Determine the (x, y) coordinate at the center of the cell enclosing the given text.  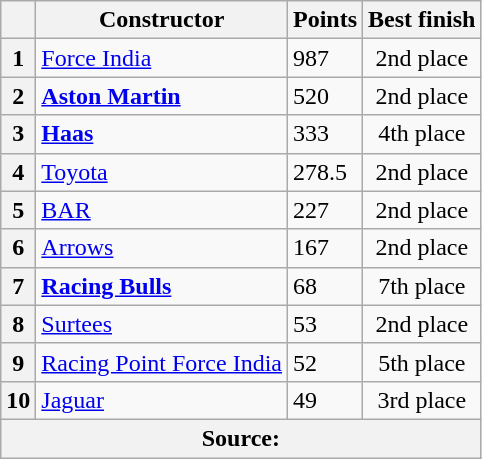
Racing Point Force India (162, 362)
1 (18, 58)
6 (18, 248)
Points (326, 20)
BAR (162, 210)
167 (326, 248)
Jaguar (162, 400)
4 (18, 172)
333 (326, 134)
Constructor (162, 20)
49 (326, 400)
7 (18, 286)
68 (326, 286)
227 (326, 210)
3 (18, 134)
5 (18, 210)
278.5 (326, 172)
Force India (162, 58)
9 (18, 362)
Source: (241, 438)
Toyota (162, 172)
Racing Bulls (162, 286)
Surtees (162, 324)
8 (18, 324)
5th place (422, 362)
Arrows (162, 248)
2 (18, 96)
3rd place (422, 400)
10 (18, 400)
Aston Martin (162, 96)
53 (326, 324)
Best finish (422, 20)
987 (326, 58)
52 (326, 362)
4th place (422, 134)
7th place (422, 286)
520 (326, 96)
Haas (162, 134)
